Return [x, y] of the center of cell containing provided text 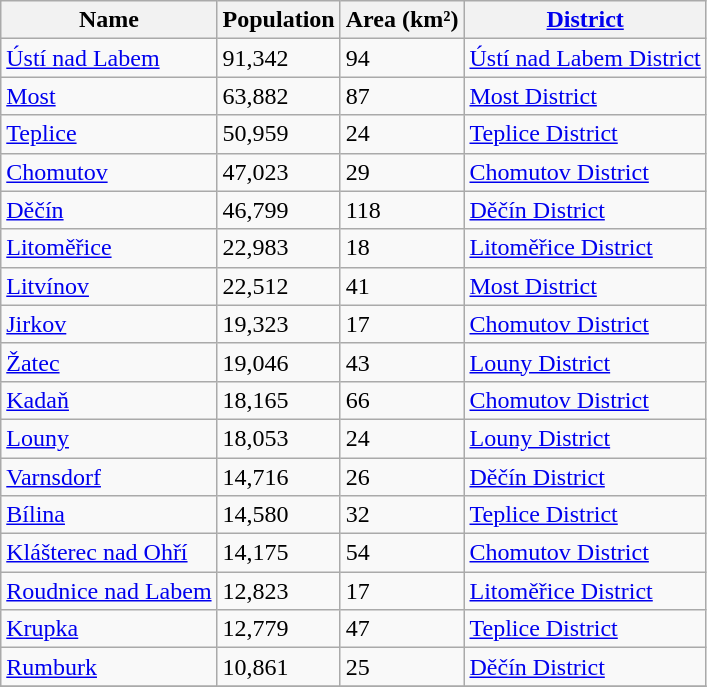
94 [402, 58]
Varnsdorf [109, 477]
10,861 [278, 667]
Žatec [109, 362]
29 [402, 172]
14,580 [278, 515]
14,175 [278, 553]
12,779 [278, 629]
Jirkov [109, 324]
Rumburk [109, 667]
Population [278, 20]
Litoměřice [109, 248]
Kadaň [109, 400]
18 [402, 248]
66 [402, 400]
63,882 [278, 96]
47 [402, 629]
Louny [109, 438]
Teplice [109, 134]
Ústí nad Labem [109, 58]
19,046 [278, 362]
Area (km²) [402, 20]
Roudnice nad Labem [109, 591]
Ústí nad Labem District [585, 58]
22,983 [278, 248]
Klášterec nad Ohří [109, 553]
50,959 [278, 134]
District [585, 20]
43 [402, 362]
19,323 [278, 324]
25 [402, 667]
26 [402, 477]
41 [402, 286]
12,823 [278, 591]
87 [402, 96]
22,512 [278, 286]
54 [402, 553]
Litvínov [109, 286]
Děčín [109, 210]
46,799 [278, 210]
Most [109, 96]
Name [109, 20]
Krupka [109, 629]
Chomutov [109, 172]
Bílina [109, 515]
18,053 [278, 438]
91,342 [278, 58]
47,023 [278, 172]
14,716 [278, 477]
118 [402, 210]
32 [402, 515]
18,165 [278, 400]
